Determine the [x, y] coordinate at the center of the cell enclosing the given text.  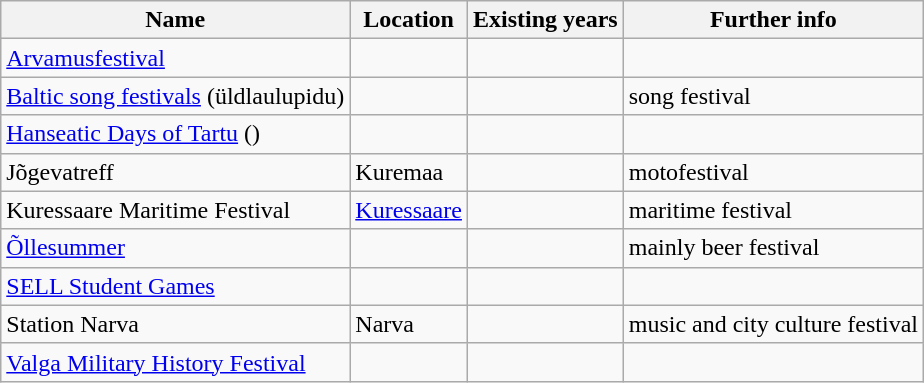
music and city culture festival [773, 324]
Name [176, 20]
Hanseatic Days of Tartu () [176, 134]
Jõgevatreff [176, 172]
Station Narva [176, 324]
Existing years [545, 20]
Narva [409, 324]
Valga Military History Festival [176, 362]
Kuressaare [409, 210]
mainly beer festival [773, 248]
Õllesummer [176, 248]
Arvamusfestival [176, 58]
Kuremaa [409, 172]
Kuressaare Maritime Festival [176, 210]
Location [409, 20]
Further info [773, 20]
motofestival [773, 172]
song festival [773, 96]
maritime festival [773, 210]
SELL Student Games [176, 286]
Baltic song festivals (üldlaulupidu) [176, 96]
